Provide the (x, y) coordinate of the cell's center where the given text is located.  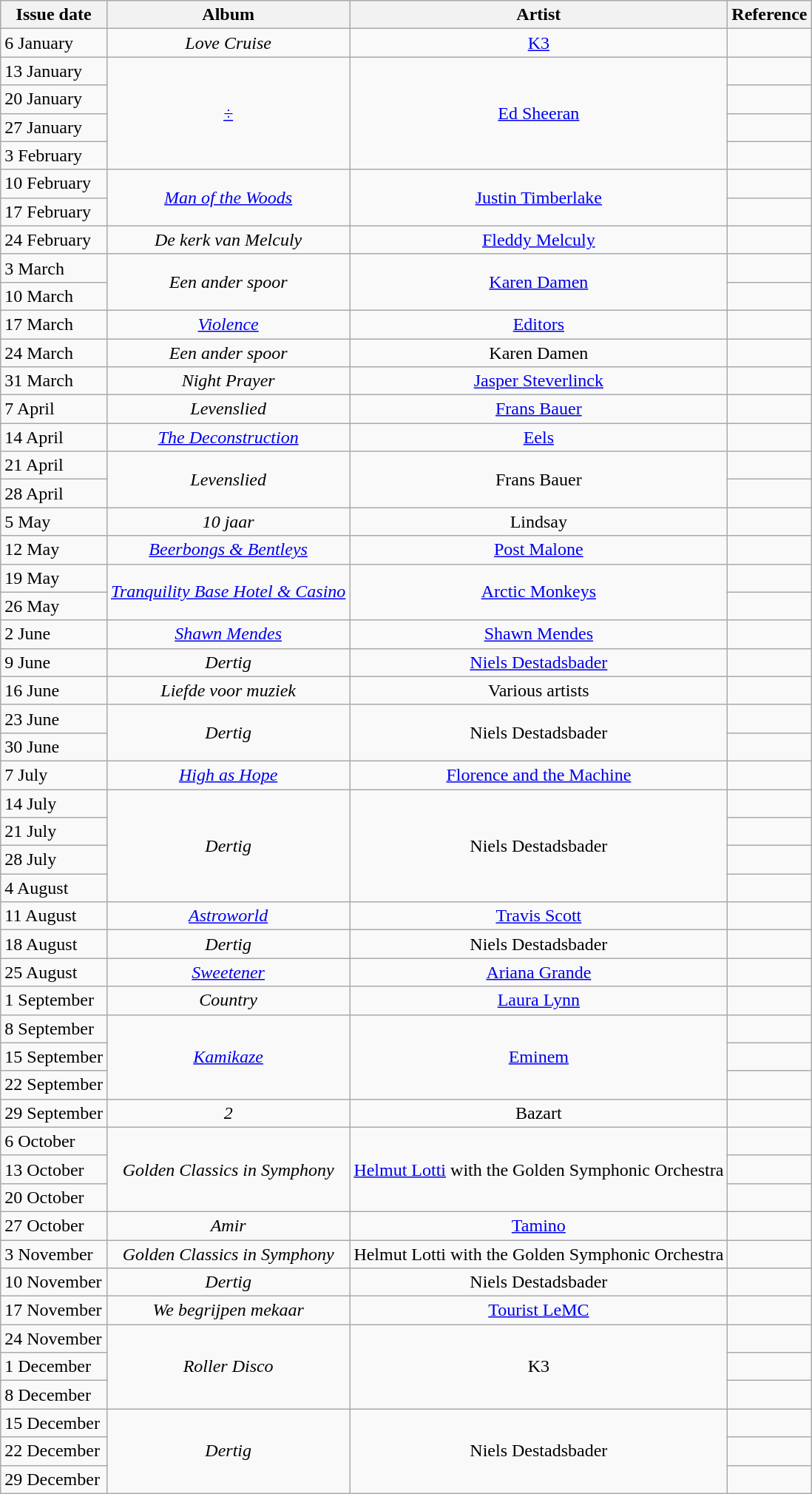
15 December (54, 1423)
Eels (538, 437)
13 October (54, 1169)
1 September (54, 1000)
Eminem (538, 1057)
27 January (54, 127)
8 December (54, 1395)
Tourist LeMC (538, 1310)
17 February (54, 212)
17 November (54, 1310)
5 May (54, 522)
3 November (54, 1254)
Fleddy Melculy (538, 240)
Ed Sheeran (538, 113)
17 March (54, 324)
24 February (54, 240)
22 December (54, 1451)
De kerk van Melculy (228, 240)
Country (228, 1000)
29 September (54, 1113)
Ariana Grande (538, 972)
26 May (54, 606)
22 September (54, 1085)
Tranquility Base Hotel & Casino (228, 592)
Album (228, 15)
14 April (54, 437)
Man of the Woods (228, 198)
28 April (54, 494)
Night Prayer (228, 381)
Bazart (538, 1113)
19 May (54, 578)
8 September (54, 1029)
24 March (54, 353)
Issue date (54, 15)
Various artists (538, 690)
The Deconstruction (228, 437)
÷ (228, 113)
Lindsay (538, 522)
Roller Disco (228, 1367)
Post Malone (538, 550)
10 November (54, 1282)
Laura Lynn (538, 1000)
7 April (54, 409)
10 March (54, 296)
Editors (538, 324)
Travis Scott (538, 916)
11 August (54, 916)
3 March (54, 268)
Tamino (538, 1225)
Liefde voor muziek (228, 690)
Florence and the Machine (538, 775)
2 (228, 1113)
23 June (54, 719)
10 February (54, 184)
29 December (54, 1479)
27 October (54, 1225)
24 November (54, 1339)
6 January (54, 43)
21 July (54, 832)
Sweetener (228, 972)
13 January (54, 71)
Astroworld (228, 916)
15 September (54, 1057)
Kamikaze (228, 1057)
Beerbongs & Bentleys (228, 550)
2 June (54, 634)
3 February (54, 155)
30 June (54, 747)
25 August (54, 972)
Love Cruise (228, 43)
20 October (54, 1197)
31 March (54, 381)
We begrijpen mekaar (228, 1310)
12 May (54, 550)
18 August (54, 944)
Reference (769, 15)
21 April (54, 465)
Jasper Steverlinck (538, 381)
6 October (54, 1141)
28 July (54, 860)
14 July (54, 803)
4 August (54, 888)
16 June (54, 690)
10 jaar (228, 522)
Justin Timberlake (538, 198)
High as Hope (228, 775)
Violence (228, 324)
20 January (54, 99)
1 December (54, 1367)
7 July (54, 775)
Arctic Monkeys (538, 592)
Artist (538, 15)
Amir (228, 1225)
9 June (54, 662)
